Return [x, y] of the center of cell containing provided text 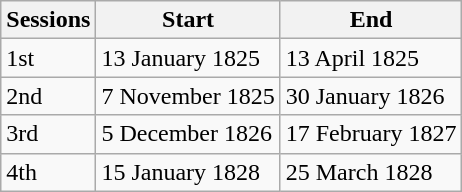
7 November 1825 [188, 96]
13 January 1825 [188, 58]
End [371, 20]
5 December 1826 [188, 134]
25 March 1828 [371, 172]
Sessions [48, 20]
30 January 1826 [371, 96]
3rd [48, 134]
17 February 1827 [371, 134]
15 January 1828 [188, 172]
2nd [48, 96]
1st [48, 58]
Start [188, 20]
13 April 1825 [371, 58]
4th [48, 172]
